Extract the [x, y] coordinate from the center of the cell holding the provided text.  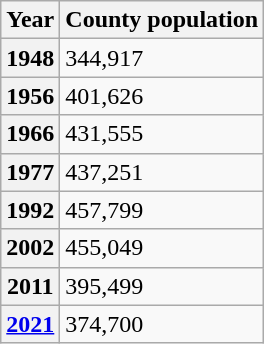
374,700 [162, 324]
2011 [30, 286]
1948 [30, 58]
1992 [30, 210]
401,626 [162, 96]
Year [30, 20]
1956 [30, 96]
County population [162, 20]
1977 [30, 172]
455,049 [162, 248]
431,555 [162, 134]
457,799 [162, 210]
2021 [30, 324]
2002 [30, 248]
437,251 [162, 172]
395,499 [162, 286]
1966 [30, 134]
344,917 [162, 58]
